Scan for the cell matching the given text and deliver its [X, Y] coordinate at center. 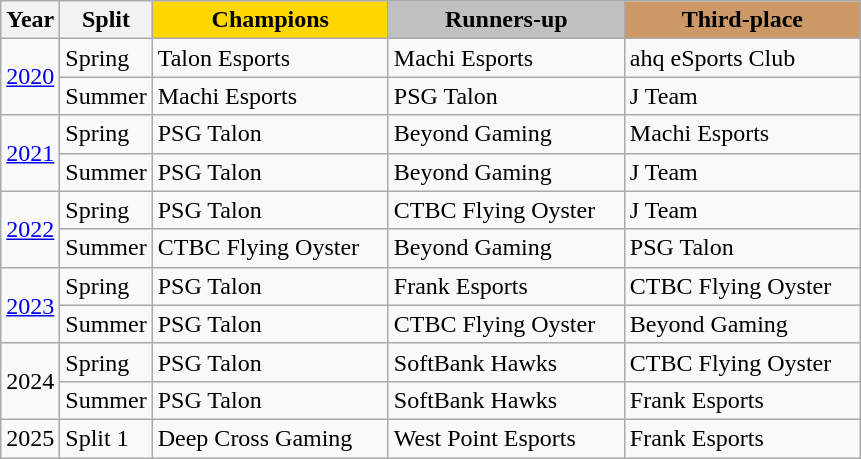
2024 [30, 381]
Split 1 [106, 438]
2022 [30, 229]
Year [30, 20]
Champions [270, 20]
Third-place [742, 20]
Talon Esports [270, 58]
2025 [30, 438]
2020 [30, 77]
Split [106, 20]
Deep Cross Gaming [270, 438]
ahq eSports Club [742, 58]
Runners-up [506, 20]
West Point Esports [506, 438]
2023 [30, 305]
2021 [30, 153]
